Detect which cell encompasses the target text, then output its (X, Y) center coordinate. 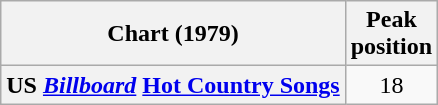
Peakposition (391, 34)
Chart (1979) (173, 34)
US Billboard Hot Country Songs (173, 85)
18 (391, 85)
